From the cell containing the given text, extract its center point as [X, Y] coordinate. 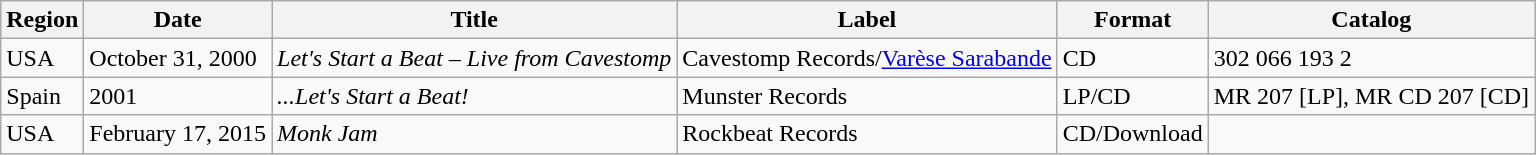
Monk Jam [474, 134]
Label [867, 20]
Date [178, 20]
Munster Records [867, 96]
Let's Start a Beat – Live from Cavestomp [474, 58]
...Let's Start a Beat! [474, 96]
CD/Download [1132, 134]
Region [42, 20]
Rockbeat Records [867, 134]
October 31, 2000 [178, 58]
Cavestomp Records/Varèse Sarabande [867, 58]
302 066 193 2 [1371, 58]
Spain [42, 96]
2001 [178, 96]
Title [474, 20]
Format [1132, 20]
MR 207 [LP], MR CD 207 [CD] [1371, 96]
Catalog [1371, 20]
CD [1132, 58]
February 17, 2015 [178, 134]
LP/CD [1132, 96]
